Scan for the cell matching the given text and deliver its (X, Y) coordinate at center. 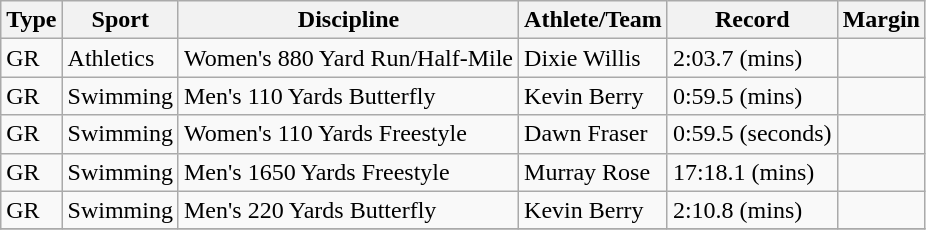
Discipline (348, 20)
Women's 880 Yard Run/Half-Mile (348, 58)
Sport (120, 20)
Record (752, 20)
Dawn Fraser (594, 134)
Men's 220 Yards Butterfly (348, 210)
0:59.5 (mins) (752, 96)
Type (32, 20)
Women's 110 Yards Freestyle (348, 134)
2:10.8 (mins) (752, 210)
2:03.7 (mins) (752, 58)
Men's 1650 Yards Freestyle (348, 172)
17:18.1 (mins) (752, 172)
Murray Rose (594, 172)
Dixie Willis (594, 58)
0:59.5 (seconds) (752, 134)
Athletics (120, 58)
Margin (881, 20)
Athlete/Team (594, 20)
Men's 110 Yards Butterfly (348, 96)
